Capture the cell that displays the provided text and extract its [x, y] central coordinate. 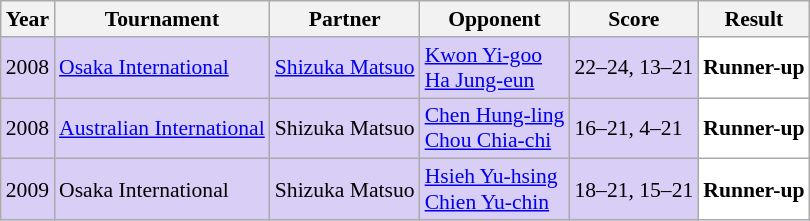
Opponent [495, 19]
Chen Hung-ling Chou Chia-chi [495, 128]
Score [634, 19]
18–21, 15–21 [634, 190]
Kwon Yi-goo Ha Jung-eun [495, 68]
Year [28, 19]
Australian International [162, 128]
16–21, 4–21 [634, 128]
Tournament [162, 19]
Hsieh Yu-hsing Chien Yu-chin [495, 190]
Result [754, 19]
Partner [345, 19]
22–24, 13–21 [634, 68]
2009 [28, 190]
